Detect which cell encompasses the target text, then output its (x, y) center coordinate. 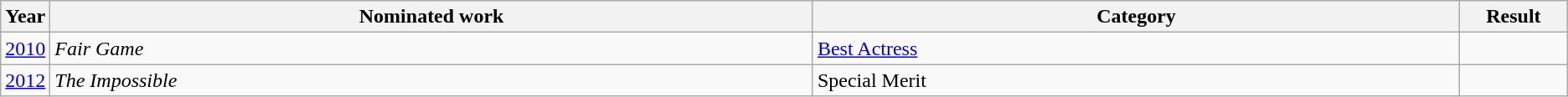
2010 (25, 48)
2012 (25, 80)
Special Merit (1136, 80)
Nominated work (432, 17)
The Impossible (432, 80)
Category (1136, 17)
Result (1514, 17)
Fair Game (432, 48)
Best Actress (1136, 48)
Year (25, 17)
